Locate the cell with the specified text and output its (x, y) center coordinate. 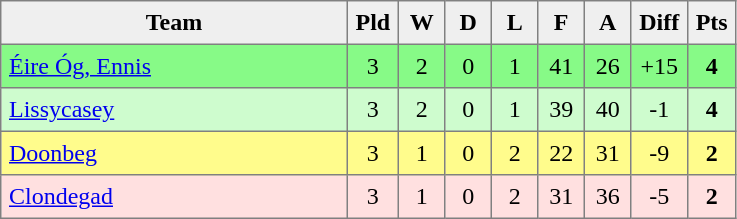
W (421, 23)
Lissycasey (174, 110)
Team (174, 23)
D (468, 23)
A (607, 23)
Pts (711, 23)
Éire Óg, Ennis (174, 66)
Doonbeg (174, 153)
F (561, 23)
-1 (659, 110)
L (514, 23)
36 (607, 197)
22 (561, 153)
Clondegad (174, 197)
+15 (659, 66)
39 (561, 110)
Pld (372, 23)
Diff (659, 23)
41 (561, 66)
-9 (659, 153)
26 (607, 66)
40 (607, 110)
-5 (659, 197)
